Capture the cell that displays the provided text and extract its [x, y] central coordinate. 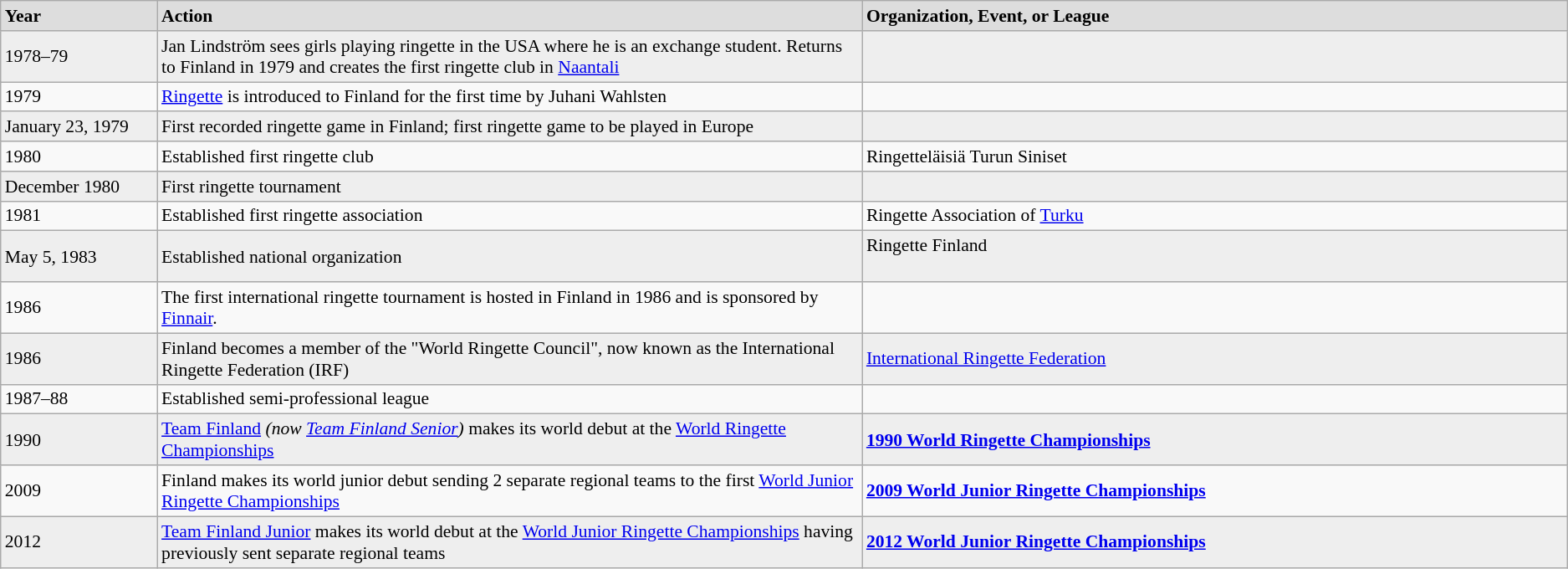
1990 [79, 440]
1980 [79, 156]
2012 [79, 542]
1987–88 [79, 399]
Team Finland (now Team Finland Senior) makes its world debut at the World Ringette Championships [510, 440]
January 23, 1979 [79, 127]
December 1980 [79, 187]
Action [510, 16]
International Ringette Federation [1214, 358]
Established semi-professional league [510, 399]
1981 [79, 216]
Established first ringette association [510, 216]
First ringette tournament [510, 187]
Ringetteläisiä Turun Siniset [1214, 156]
Established national organization [510, 256]
Organization, Event, or League [1214, 16]
Ringette Finland [1214, 256]
2009 [79, 490]
1978–79 [79, 57]
Ringette Association of Turku [1214, 216]
First recorded ringette game in Finland; first ringette game to be played in Europe [510, 127]
Established first ringette club [510, 156]
Finland makes its world junior debut sending 2 separate regional teams to the first World Junior Ringette Championships [510, 490]
2009 World Junior Ringette Championships [1214, 490]
1990 World Ringette Championships [1214, 440]
Year [79, 16]
The first international ringette tournament is hosted in Finland in 1986 and is sponsored by Finnair. [510, 308]
May 5, 1983 [79, 256]
1979 [79, 97]
Finland becomes a member of the "World Ringette Council", now known as the International Ringette Federation (IRF) [510, 358]
2012 World Junior Ringette Championships [1214, 542]
Team Finland Junior makes its world debut at the World Junior Ringette Championships having previously sent separate regional teams [510, 542]
Ringette is introduced to Finland for the first time by Juhani Wahlsten [510, 97]
